Find where the given text appears and provide that cell's center as [X, Y] coordinate. 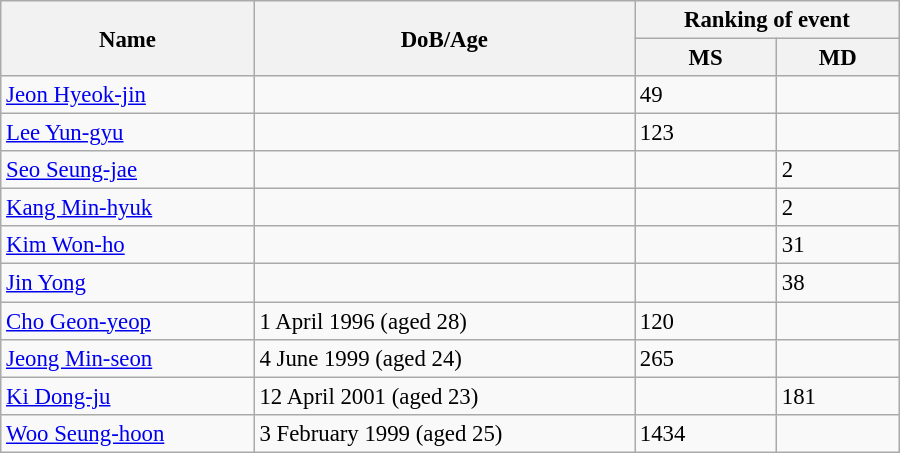
Kang Min-hyuk [128, 208]
DoB/Age [444, 38]
4 June 1999 (aged 24) [444, 358]
Seo Seung-jae [128, 170]
Name [128, 38]
Ranking of event [768, 20]
1434 [706, 433]
3 February 1999 (aged 25) [444, 433]
Jin Yong [128, 283]
Kim Won-ho [128, 245]
181 [838, 396]
Cho Geon-yeop [128, 321]
12 April 2001 (aged 23) [444, 396]
38 [838, 283]
123 [706, 133]
31 [838, 245]
MS [706, 58]
Jeon Hyeok-jin [128, 95]
MD [838, 58]
1 April 1996 (aged 28) [444, 321]
Woo Seung-hoon [128, 433]
120 [706, 321]
49 [706, 95]
Ki Dong-ju [128, 396]
265 [706, 358]
Jeong Min-seon [128, 358]
Lee Yun-gyu [128, 133]
